Extract the (x, y) coordinate from the center of the cell holding the provided text.  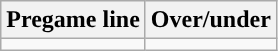
Pregame line (74, 20)
Over/under (210, 20)
